Pinpoint the cell where the given text exists, returning its [x, y] midpoint coordinate. 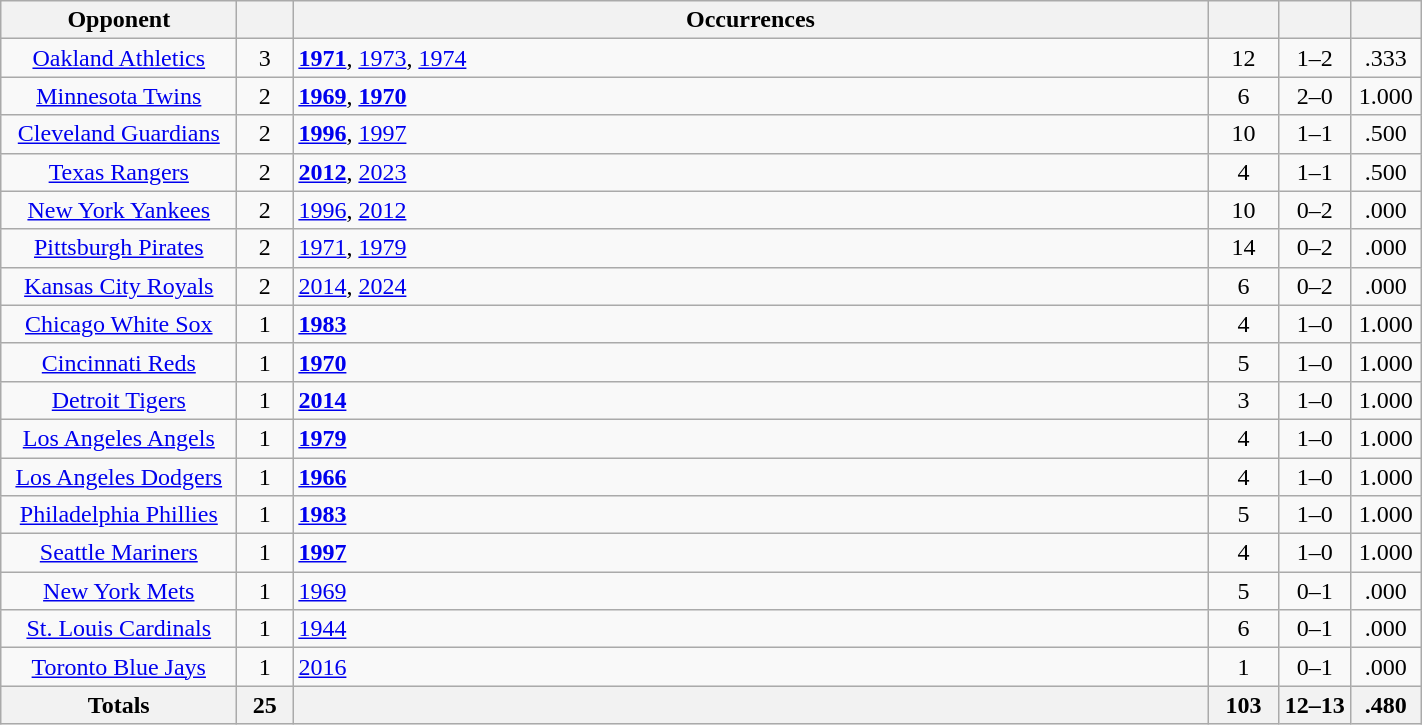
New York Mets [119, 591]
Cleveland Guardians [119, 134]
1971, 1973, 1974 [750, 58]
1997 [750, 553]
New York Yankees [119, 210]
2016 [750, 667]
Texas Rangers [119, 172]
Kansas City Royals [119, 286]
Minnesota Twins [119, 96]
1996, 2012 [750, 210]
25 [265, 705]
.480 [1386, 705]
St. Louis Cardinals [119, 629]
Cincinnati Reds [119, 362]
1979 [750, 438]
Occurrences [750, 20]
1966 [750, 477]
1–2 [1314, 58]
12 [1244, 58]
Detroit Tigers [119, 400]
Pittsburgh Pirates [119, 248]
Oakland Athletics [119, 58]
1969 [750, 591]
1970 [750, 362]
2014, 2024 [750, 286]
Los Angeles Dodgers [119, 477]
Seattle Mariners [119, 553]
Los Angeles Angels [119, 438]
Philadelphia Phillies [119, 515]
2012, 2023 [750, 172]
1944 [750, 629]
1996, 1997 [750, 134]
Totals [119, 705]
2014 [750, 400]
.333 [1386, 58]
12–13 [1314, 705]
Opponent [119, 20]
1971, 1979 [750, 248]
2–0 [1314, 96]
14 [1244, 248]
103 [1244, 705]
Toronto Blue Jays [119, 667]
1969, 1970 [750, 96]
Chicago White Sox [119, 324]
